Search for the cell housing the specified text and yield its [x, y] center coordinate. 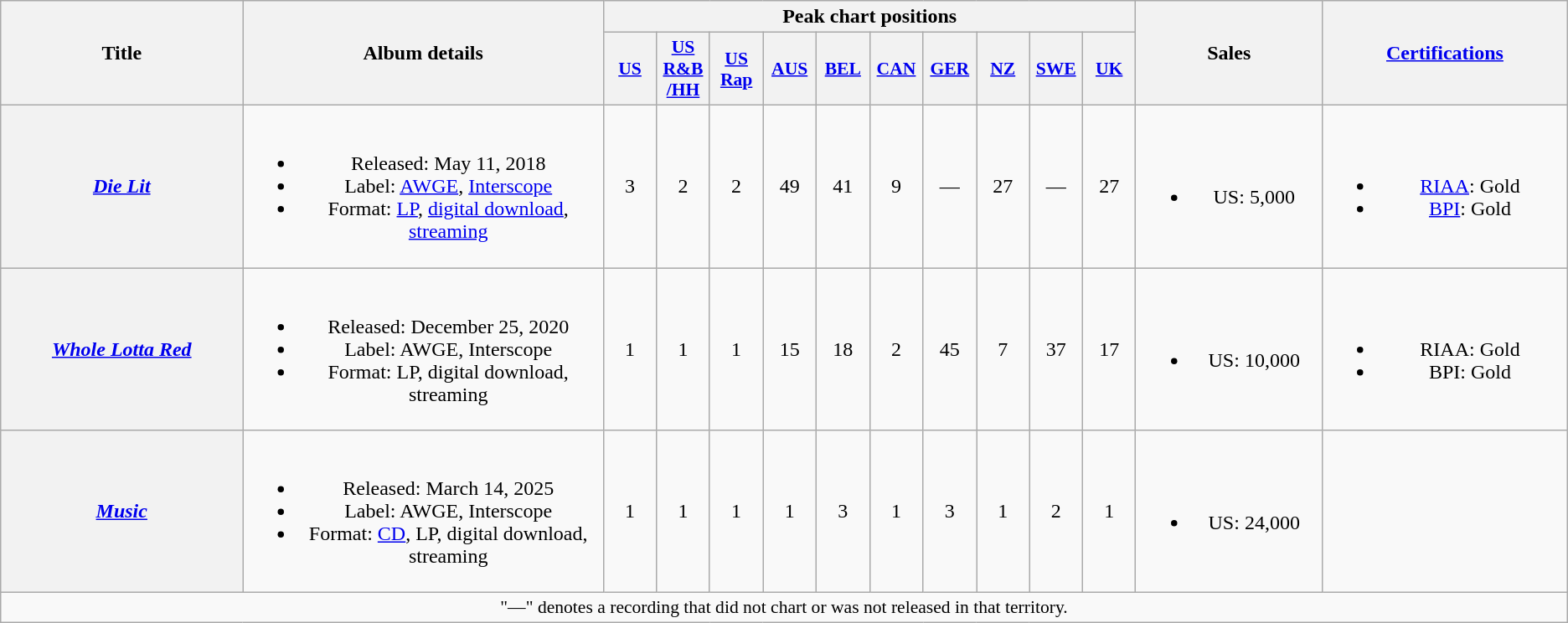
17 [1109, 349]
US [630, 69]
AUS [790, 69]
49 [790, 186]
Music [122, 512]
41 [843, 186]
Album details [424, 54]
US: 24,000 [1230, 512]
15 [790, 349]
GER [950, 69]
Certifications [1446, 54]
7 [1003, 349]
Released: May 11, 2018Label: AWGE, InterscopeFormat: LP, digital download, streaming [424, 186]
18 [843, 349]
Peak chart positions [869, 17]
37 [1056, 349]
9 [896, 186]
UK [1109, 69]
Title [122, 54]
"—" denotes a recording that did not chart or was not released in that territory. [784, 608]
Released: March 14, 2025Label: AWGE, InterscopeFormat: CD, LP, digital download, streaming [424, 512]
Sales [1230, 54]
Die Lit [122, 186]
CAN [896, 69]
US Rap [735, 69]
NZ [1003, 69]
45 [950, 349]
USR&B/HH [683, 69]
Released: December 25, 2020Label: AWGE, InterscopeFormat: LP, digital download, streaming [424, 349]
US: 10,000 [1230, 349]
Whole Lotta Red [122, 349]
SWE [1056, 69]
BEL [843, 69]
US: 5,000 [1230, 186]
